Return the [x, y] coordinate for the center point of the cell that contains the specified text.  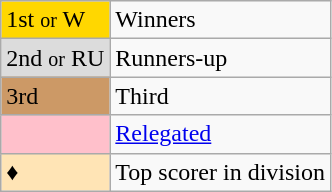
Third [220, 96]
Runners-up [220, 58]
3rd [56, 96]
Top scorer in division [220, 172]
2nd or RU [56, 58]
Winners [220, 20]
1st or W [56, 20]
Relegated [220, 134]
♦ [56, 172]
